Capture the cell that displays the provided text and extract its [x, y] central coordinate. 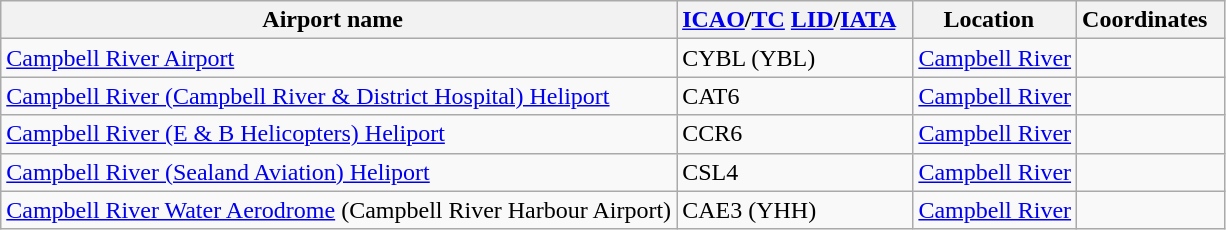
CYBL (YBL) [795, 58]
Campbell River (E & B Helicopters) Heliport [339, 134]
ICAO/TC LID/IATA [795, 20]
CAT6 [795, 96]
Coordinates [1151, 20]
Campbell River (Campbell River & District Hospital) Heliport [339, 96]
Airport name [339, 20]
Location [995, 20]
CSL4 [795, 172]
CAE3 (YHH) [795, 210]
Campbell River Airport [339, 58]
Campbell River Water Aerodrome (Campbell River Harbour Airport) [339, 210]
Campbell River (Sealand Aviation) Heliport [339, 172]
CCR6 [795, 134]
